Pinpoint the cell where the given text exists, returning its (x, y) midpoint coordinate. 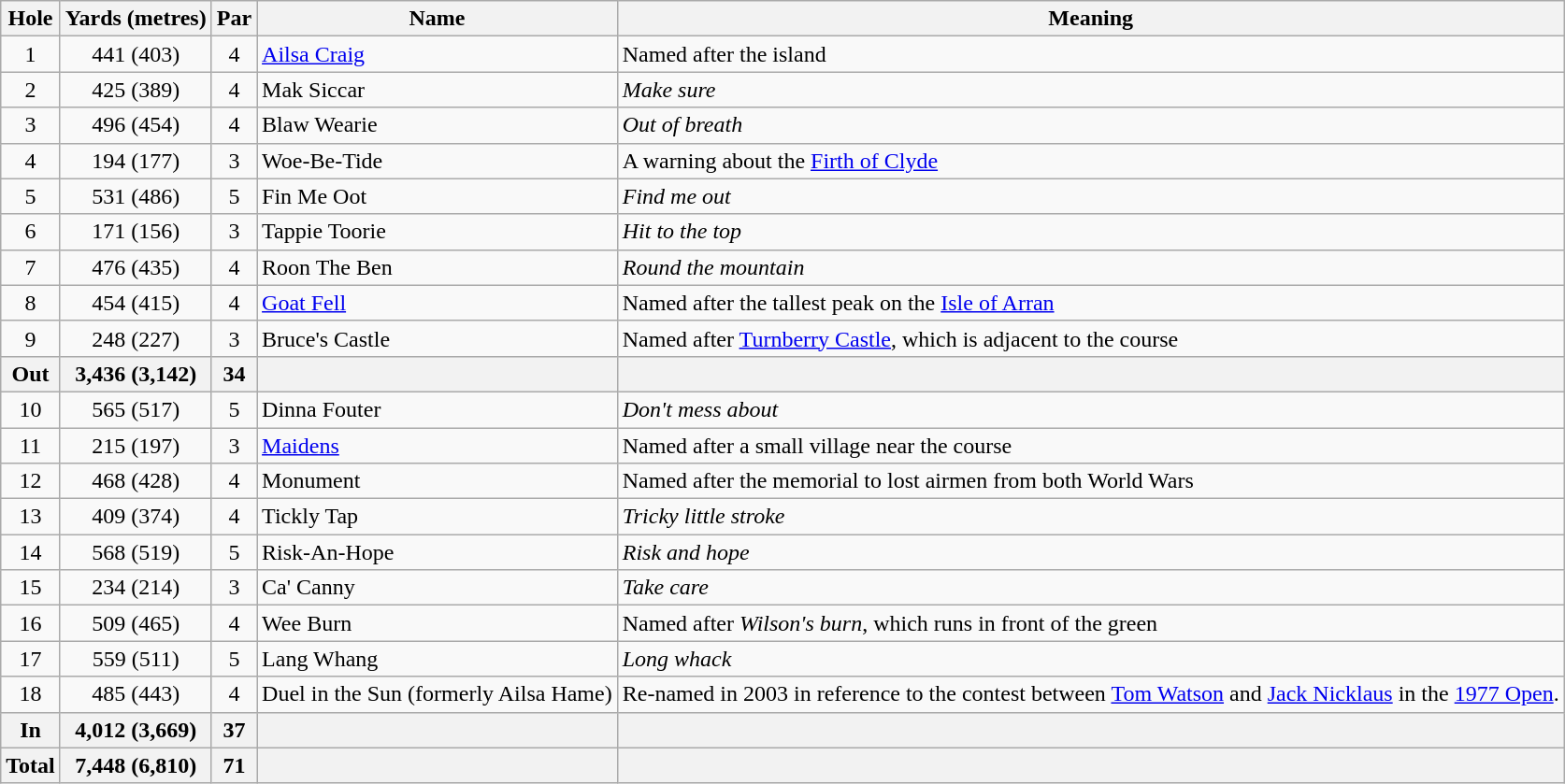
234 (214) (136, 588)
Ca' Canny (438, 588)
Named after a small village near the course (1090, 446)
Risk-An-Hope (438, 552)
171 (156) (136, 232)
454 (415) (136, 303)
Par (234, 19)
Round the mountain (1090, 267)
Re-named in 2003 in reference to the contest between Tom Watson and Jack Nicklaus in the 1977 Open. (1090, 694)
17 (31, 659)
16 (31, 623)
1 (31, 54)
Goat Fell (438, 303)
Maidens (438, 446)
Risk and hope (1090, 552)
Woe-Be-Tide (438, 161)
Out (31, 374)
7,448 (6,810) (136, 765)
409 (374) (136, 517)
6 (31, 232)
Mak Siccar (438, 90)
Roon The Ben (438, 267)
194 (177) (136, 161)
7 (31, 267)
Named after Turnberry Castle, which is adjacent to the course (1090, 338)
Named after the tallest peak on the Isle of Arran (1090, 303)
12 (31, 481)
476 (435) (136, 267)
Name (438, 19)
8 (31, 303)
Total (31, 765)
Monument (438, 481)
Don't mess about (1090, 409)
568 (519) (136, 552)
Named after the island (1090, 54)
Bruce's Castle (438, 338)
In (31, 730)
Make sure (1090, 90)
496 (454) (136, 125)
Wee Burn (438, 623)
485 (443) (136, 694)
Meaning (1090, 19)
4,012 (3,669) (136, 730)
Long whack (1090, 659)
10 (31, 409)
34 (234, 374)
Hit to the top (1090, 232)
Yards (metres) (136, 19)
14 (31, 552)
Blaw Wearie (438, 125)
565 (517) (136, 409)
Dinna Fouter (438, 409)
11 (31, 446)
Duel in the Sun (formerly Ailsa Hame) (438, 694)
15 (31, 588)
531 (486) (136, 196)
Ailsa Craig (438, 54)
Hole (31, 19)
13 (31, 517)
468 (428) (136, 481)
Tickly Tap (438, 517)
Named after the memorial to lost airmen from both World Wars (1090, 481)
9 (31, 338)
Tricky little stroke (1090, 517)
559 (511) (136, 659)
Named after Wilson's burn, which runs in front of the green (1090, 623)
441 (403) (136, 54)
425 (389) (136, 90)
A warning about the Firth of Clyde (1090, 161)
71 (234, 765)
Fin Me Oot (438, 196)
Tappie Toorie (438, 232)
Find me out (1090, 196)
Take care (1090, 588)
Out of breath (1090, 125)
509 (465) (136, 623)
215 (197) (136, 446)
37 (234, 730)
248 (227) (136, 338)
2 (31, 90)
3,436 (3,142) (136, 374)
Lang Whang (438, 659)
18 (31, 694)
